Output the [x, y] coordinate of the center of the cell containing the given text.  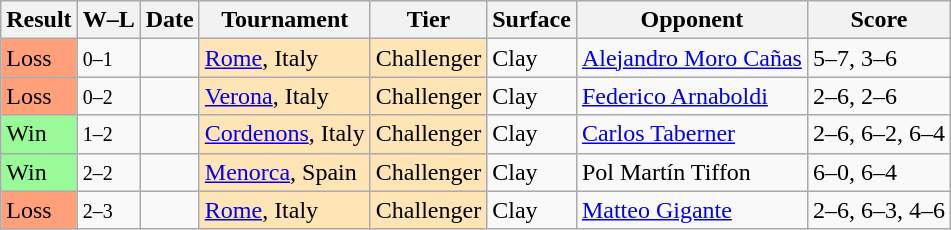
Pol Martín Tiffon [692, 172]
Surface [532, 20]
Opponent [692, 20]
Tier [428, 20]
2–6, 6–3, 4–6 [878, 210]
Carlos Taberner [692, 134]
2–3 [108, 210]
Cordenons, Italy [284, 134]
Score [878, 20]
Date [170, 20]
W–L [108, 20]
Result [39, 20]
2–2 [108, 172]
5–7, 3–6 [878, 58]
Verona, Italy [284, 96]
Tournament [284, 20]
2–6, 2–6 [878, 96]
6–0, 6–4 [878, 172]
Federico Arnaboldi [692, 96]
Matteo Gigante [692, 210]
0–2 [108, 96]
2–6, 6–2, 6–4 [878, 134]
1–2 [108, 134]
Menorca, Spain [284, 172]
0–1 [108, 58]
Alejandro Moro Cañas [692, 58]
